Determine the [X, Y] coordinate at the center of the cell enclosing the given text.  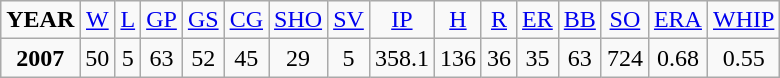
R [498, 20]
SV [349, 20]
WHIP [743, 20]
0.68 [678, 58]
52 [203, 58]
36 [498, 58]
29 [298, 58]
L [128, 20]
0.55 [743, 58]
GS [203, 20]
BB [580, 20]
SO [624, 20]
H [458, 20]
IP [402, 20]
724 [624, 58]
ER [538, 20]
358.1 [402, 58]
2007 [40, 58]
35 [538, 58]
W [98, 20]
ERA [678, 20]
CG [246, 20]
GP [162, 20]
50 [98, 58]
136 [458, 58]
YEAR [40, 20]
SHO [298, 20]
45 [246, 58]
